Identify which cell holds the provided text, then report its [x, y] central coordinate. 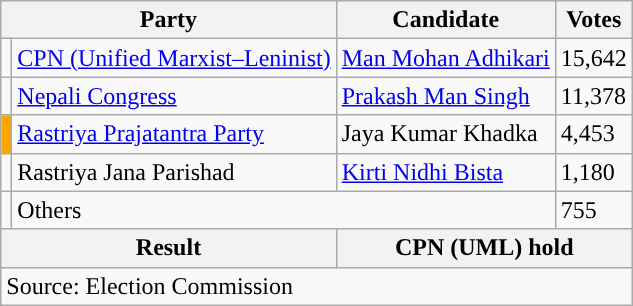
Candidate [446, 20]
11,378 [594, 96]
755 [594, 210]
Others [284, 210]
Man Mohan Adhikari [446, 58]
Kirti Nidhi Bista [446, 172]
Party [168, 20]
Prakash Man Singh [446, 96]
Rastriya Prajatantra Party [174, 134]
Nepali Congress [174, 96]
CPN (UML) hold [484, 248]
Rastriya Jana Parishad [174, 172]
Votes [594, 20]
Jaya Kumar Khadka [446, 134]
15,642 [594, 58]
Result [168, 248]
CPN (Unified Marxist–Leninist) [174, 58]
Source: Election Commission [317, 286]
1,180 [594, 172]
4,453 [594, 134]
